Search for the cell housing the specified text and yield its [X, Y] center coordinate. 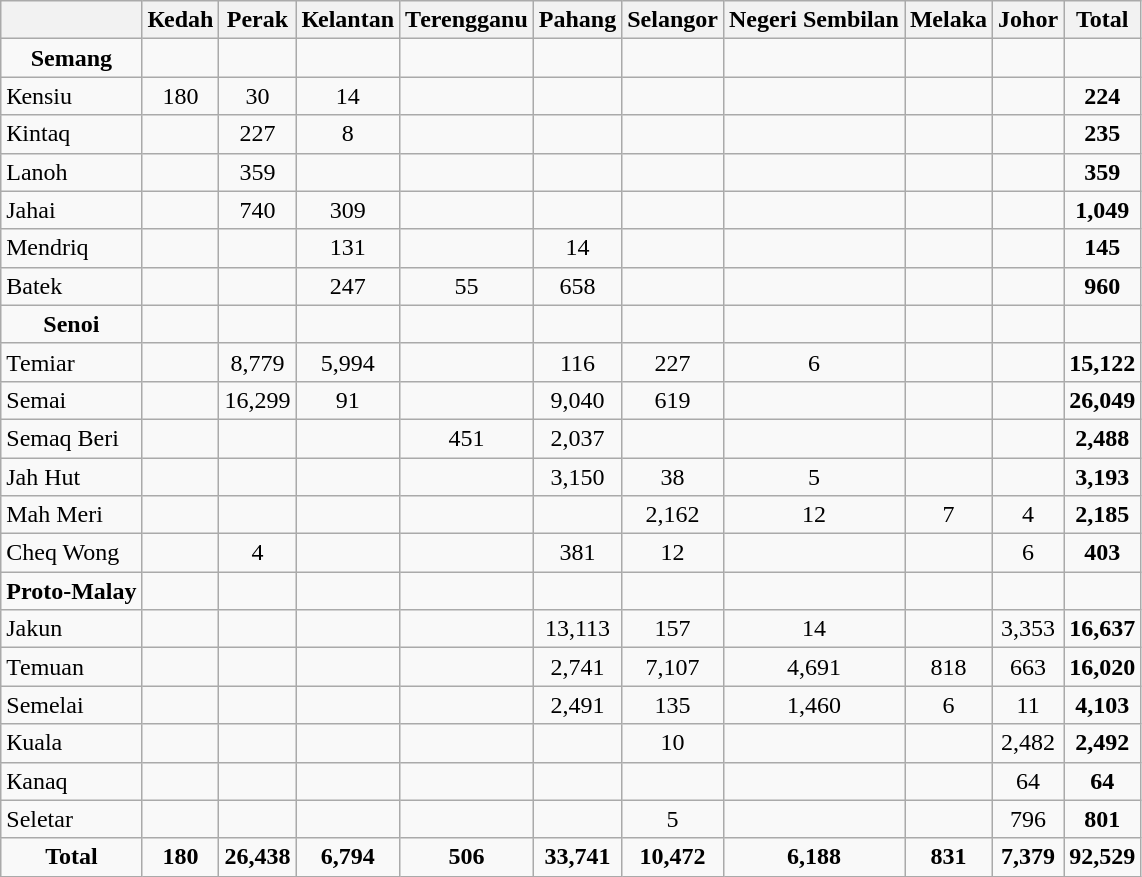
131 [348, 248]
Кanaq [72, 781]
Batek [72, 286]
2,491 [577, 705]
55 [467, 286]
2,488 [1102, 438]
Semang [72, 58]
Proto-Malay [72, 591]
Negeri Sembilan [814, 20]
Johor [1028, 20]
818 [948, 667]
3,150 [577, 477]
4,691 [814, 667]
2,741 [577, 667]
135 [673, 705]
Кintaq [72, 134]
2,037 [577, 438]
Маh Meri [72, 515]
8,779 [258, 362]
1,049 [1102, 210]
6,188 [814, 857]
26,049 [1102, 400]
Perаk [258, 20]
10 [673, 743]
451 [467, 438]
658 [577, 286]
Jakun [72, 629]
Selangor [673, 20]
157 [673, 629]
7,107 [673, 667]
796 [1028, 819]
619 [673, 400]
960 [1102, 286]
506 [467, 857]
740 [258, 210]
831 [948, 857]
38 [673, 477]
Lanoh [72, 172]
5,994 [348, 362]
145 [1102, 248]
11 [1028, 705]
663 [1028, 667]
Semelai [72, 705]
Semai [72, 400]
91 [348, 400]
16,637 [1102, 629]
Меlaka [948, 20]
3,353 [1028, 629]
Cheq Wong [72, 553]
7 [948, 515]
8 [348, 134]
Кеlantan [348, 20]
2,482 [1028, 743]
Кеnsiu [72, 96]
Jahai [72, 210]
16,299 [258, 400]
9,040 [577, 400]
Теrengganu [467, 20]
4,103 [1102, 705]
13,113 [577, 629]
403 [1102, 553]
1,460 [814, 705]
2,492 [1102, 743]
Кеdah [180, 20]
30 [258, 96]
2,185 [1102, 515]
7,379 [1028, 857]
33,741 [577, 857]
Теmiar [72, 362]
247 [348, 286]
Seletar [72, 819]
26,438 [258, 857]
Senoi [72, 324]
92,529 [1102, 857]
15,122 [1102, 362]
3,193 [1102, 477]
Кuala [72, 743]
10,472 [673, 857]
16,020 [1102, 667]
801 [1102, 819]
Jah Hut [72, 477]
224 [1102, 96]
381 [577, 553]
Теmuan [72, 667]
116 [577, 362]
Меndriq [72, 248]
6,794 [348, 857]
235 [1102, 134]
2,162 [673, 515]
Pahang [577, 20]
309 [348, 210]
Semaq Beri [72, 438]
